Scan for the cell matching the given text and deliver its [X, Y] coordinate at center. 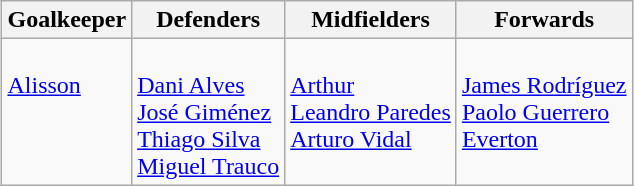
James Rodríguez Paolo Guerrero Everton [544, 112]
Defenders [208, 20]
Arthur Leandro Paredes Arturo Vidal [371, 112]
Dani Alves José Giménez Thiago Silva Miguel Trauco [208, 112]
Forwards [544, 20]
Goalkeeper [67, 20]
Alisson [67, 112]
Midfielders [371, 20]
